Identify which cell holds the provided text, then report its [x, y] central coordinate. 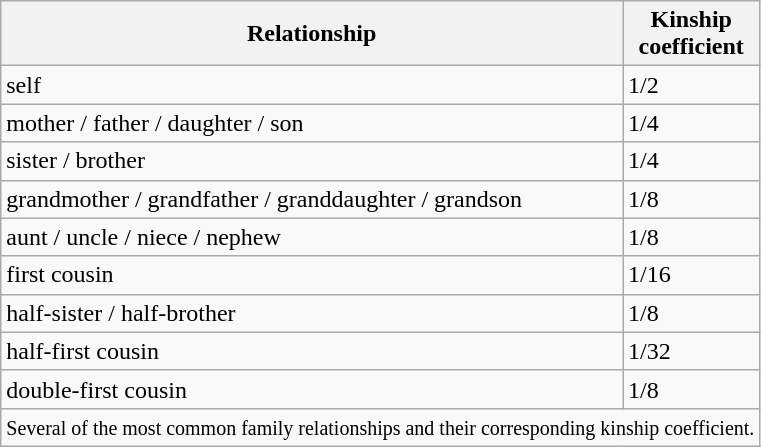
half-sister / half-brother [312, 313]
aunt / uncle / niece / nephew [312, 237]
1/2 [692, 85]
Several of the most common family relationships and their corresponding kinship coefficient. [380, 427]
1/32 [692, 351]
sister / brother [312, 161]
Relationship [312, 34]
double-first cousin [312, 389]
first cousin [312, 275]
self [312, 85]
half-first cousin [312, 351]
Kinshipcoefficient [692, 34]
1/16 [692, 275]
grandmother / grandfather / granddaughter / grandson [312, 199]
mother / father / daughter / son [312, 123]
